Extract the [X, Y] coordinate from the center of the cell holding the provided text.  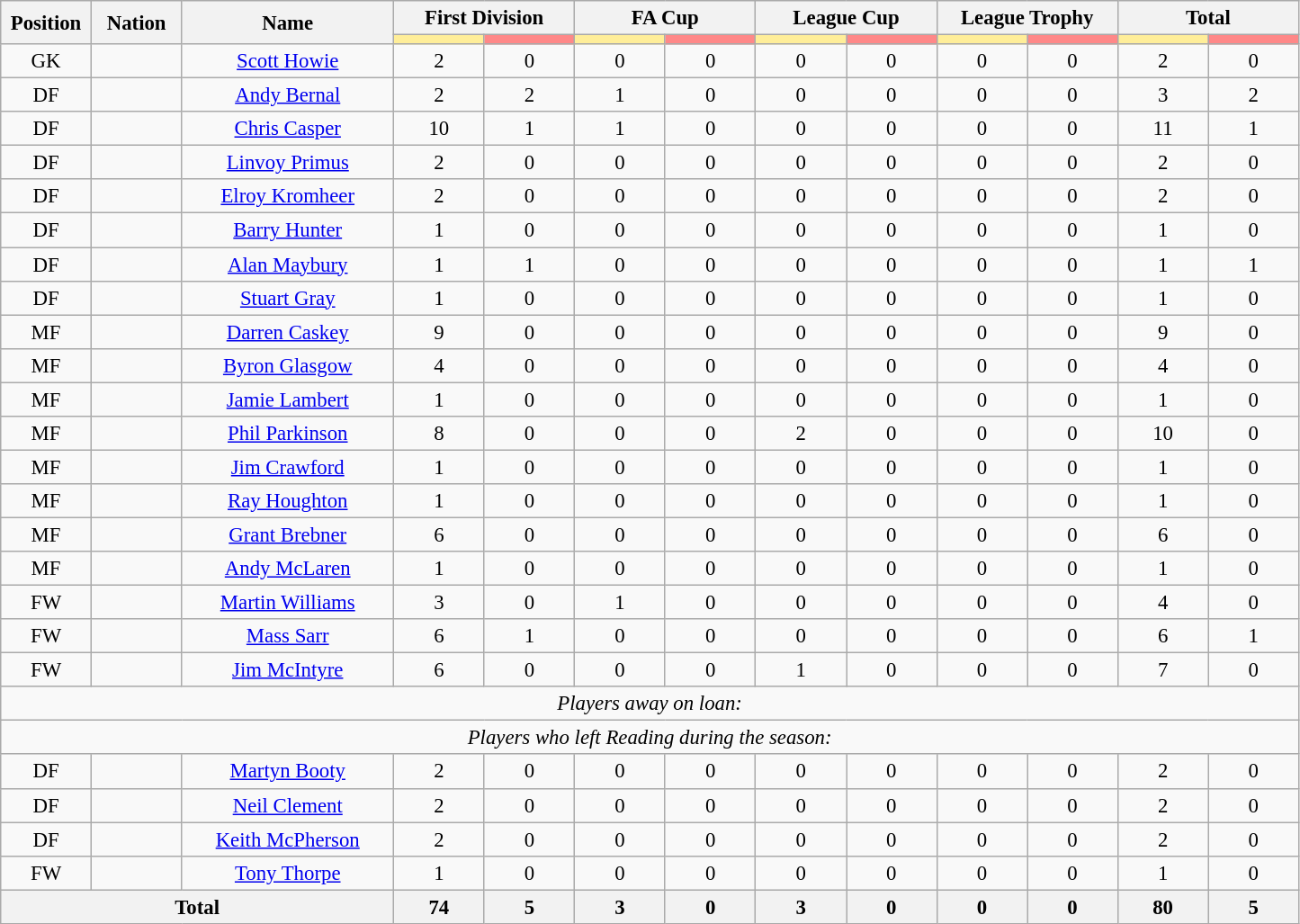
Martyn Booty [288, 772]
Alan Maybury [288, 265]
Mass Sarr [288, 636]
Players away on loan: [650, 704]
League Trophy [1027, 18]
Chris Casper [288, 129]
Elroy Kromheer [288, 197]
Andy McLaren [288, 569]
Darren Caskey [288, 332]
74 [439, 907]
Tony Thorpe [288, 873]
7 [1162, 670]
Scott Howie [288, 61]
Ray Houghton [288, 501]
Jim Crawford [288, 467]
Name [288, 22]
Byron Glasgow [288, 365]
11 [1162, 129]
Jamie Lambert [288, 399]
8 [439, 434]
Neil Clement [288, 805]
Grant Brebner [288, 534]
Phil Parkinson [288, 434]
First Division [484, 18]
Position [47, 22]
80 [1162, 907]
Players who left Reading during the season: [650, 738]
Martin Williams [288, 603]
GK [47, 61]
Stuart Gray [288, 298]
Jim McIntyre [288, 670]
League Cup [846, 18]
Barry Hunter [288, 230]
Linvoy Primus [288, 163]
FA Cup [666, 18]
Andy Bernal [288, 95]
Keith McPherson [288, 839]
Nation [137, 22]
